From the cell containing the given text, extract its center point as (x, y) coordinate. 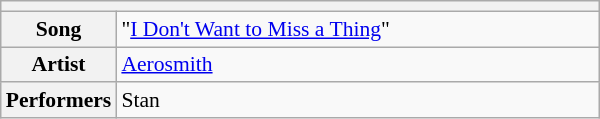
Song (59, 29)
Performers (59, 101)
Artist (59, 65)
Aerosmith (358, 65)
Stan (358, 101)
"I Don't Want to Miss a Thing" (358, 29)
